Return [X, Y] of the center of cell containing provided text 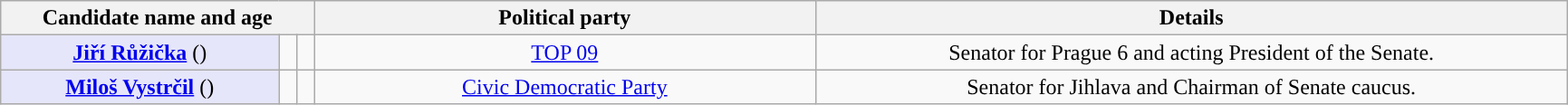
Political party [565, 18]
TOP 09 [565, 52]
Senator for Jihlava and Chairman of Senate caucus. [1191, 87]
Candidate name and age [158, 18]
Senator for Prague 6 and acting President of the Senate. [1191, 52]
Civic Democratic Party [565, 87]
Miloš Vystrčil () [139, 87]
Details [1191, 18]
Jiří Růžička () [139, 52]
